Determine the (X, Y) coordinate at the center of the cell enclosing the given text.  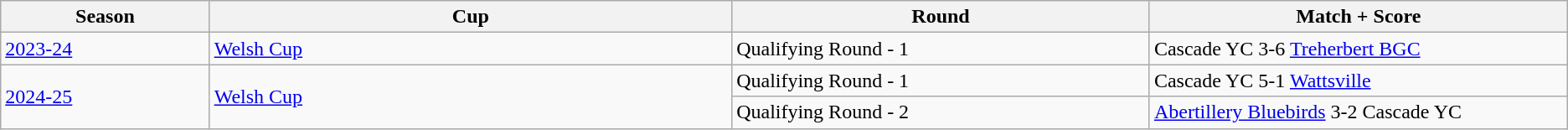
Qualifying Round - 2 (941, 112)
2023-24 (106, 49)
2024-25 (106, 96)
Cascade YC 3-6 Treherbert BGC (1359, 49)
Cascade YC 5-1 Wattsville (1359, 81)
Round (941, 17)
Match + Score (1359, 17)
Cup (471, 17)
Abertillery Bluebirds 3-2 Cascade YC (1359, 112)
Season (106, 17)
